Pinpoint the cell where the given text exists, returning its (X, Y) midpoint coordinate. 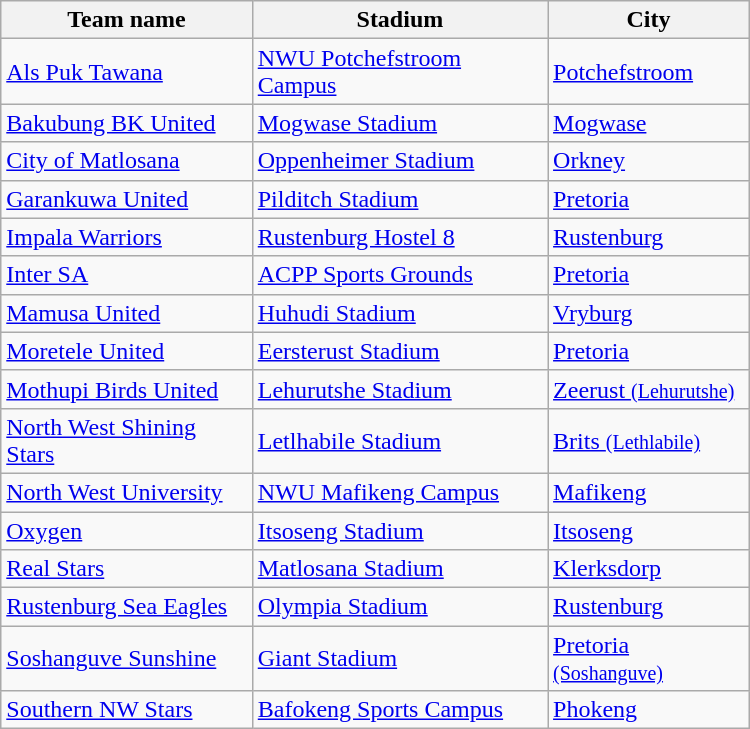
Bakubung BK United (126, 123)
Olympia Stadium (400, 607)
Matlosana Stadium (400, 569)
Phokeng (649, 710)
Itsoseng Stadium (400, 531)
Soshanguve Sunshine (126, 658)
Eersterust Stadium (400, 351)
Rustenburg Sea Eagles (126, 607)
North West Shining Stars (126, 440)
NWU Potchefstroom Campus (400, 72)
City of Matlosana (126, 161)
Itsoseng (649, 531)
Pilditch Stadium (400, 199)
Mothupi Birds United (126, 389)
Garankuwa United (126, 199)
Brits (Lethlabile) (649, 440)
Letlhabile Stadium (400, 440)
Mogwase Stadium (400, 123)
Stadium (400, 20)
Als Puk Tawana (126, 72)
Orkney (649, 161)
Oppenheimer Stadium (400, 161)
Mogwase (649, 123)
Moretele United (126, 351)
Mafikeng (649, 492)
City (649, 20)
NWU Mafikeng Campus (400, 492)
Huhudi Stadium (400, 313)
Southern NW Stars (126, 710)
Rustenburg Hostel 8 (400, 237)
Bafokeng Sports Campus (400, 710)
Zeerust (Lehurutshe) (649, 389)
Pretoria (Soshanguve) (649, 658)
North West University (126, 492)
Potchefstroom (649, 72)
Vryburg (649, 313)
Lehurutshe Stadium (400, 389)
Real Stars (126, 569)
Oxygen (126, 531)
Mamusa United (126, 313)
Inter SA (126, 275)
ACPP Sports Grounds (400, 275)
Giant Stadium (400, 658)
Impala Warriors (126, 237)
Klerksdorp (649, 569)
Team name (126, 20)
